Extract the [x, y] coordinate from the center of the cell holding the provided text.  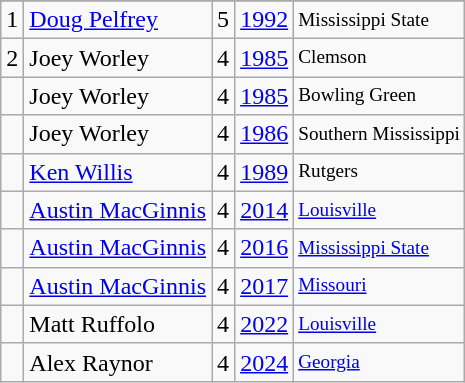
Southern Mississippi [380, 134]
Matt Ruffolo [118, 324]
5 [224, 20]
Bowling Green [380, 96]
2017 [264, 286]
1 [12, 20]
1986 [264, 134]
Rutgers [380, 172]
2022 [264, 324]
Doug Pelfrey [118, 20]
1989 [264, 172]
Clemson [380, 58]
Ken Willis [118, 172]
2 [12, 58]
Alex Raynor [118, 362]
Missouri [380, 286]
2016 [264, 248]
2014 [264, 210]
Georgia [380, 362]
2024 [264, 362]
1992 [264, 20]
